Find where the given text appears and provide that cell's center as [X, Y] coordinate. 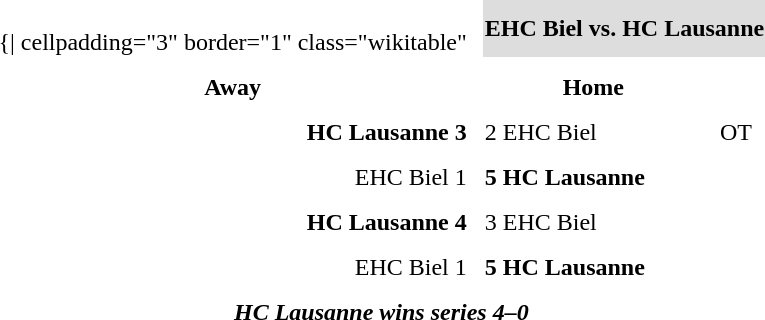
OT [742, 132]
EHC Biel vs. HC Lausanne [624, 28]
Home [593, 87]
2 EHC Biel [593, 132]
3 EHC Biel [593, 222]
